Search for the cell housing the specified text and yield its [X, Y] center coordinate. 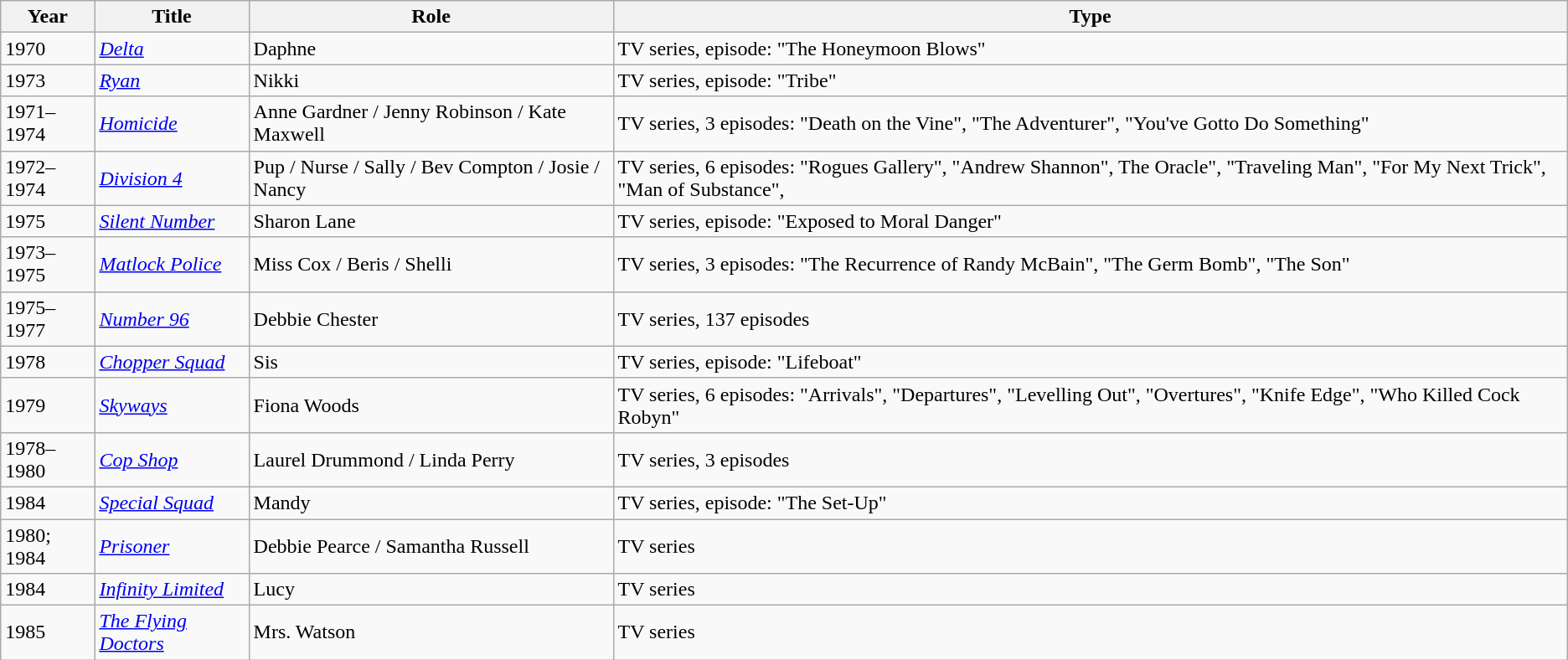
1975 [48, 221]
Matlock Police [172, 265]
Pup / Nurse / Sally / Bev Compton / Josie / Nancy [431, 178]
Role [431, 17]
Anne Gardner / Jenny Robinson / Kate Maxwell [431, 124]
Delta [172, 49]
Division 4 [172, 178]
1978–1980 [48, 459]
TV series, 3 episodes: "The Recurrence of Randy McBain", "The Germ Bomb", "The Son" [1091, 265]
Fiona Woods [431, 405]
TV series, 6 episodes: "Rogues Gallery", "Andrew Shannon", The Oracle", "Traveling Man", "For My Next Trick", "Man of Substance", [1091, 178]
1979 [48, 405]
TV series, episode: "Exposed to Moral Danger" [1091, 221]
TV series, 6 episodes: "Arrivals", "Departures", "Levelling Out", "Overtures", "Knife Edge", "Who Killed Cock Robyn" [1091, 405]
Laurel Drummond / Linda Perry [431, 459]
1978 [48, 362]
Lucy [431, 590]
1973 [48, 80]
TV series, 137 episodes [1091, 318]
1973–1975 [48, 265]
Nikki [431, 80]
TV series, episode: "Lifeboat" [1091, 362]
Type [1091, 17]
TV series, 3 episodes [1091, 459]
TV series, 3 episodes: "Death on the Vine", "The Adventurer", "You've Gotto Do Something" [1091, 124]
1975–1977 [48, 318]
Chopper Squad [172, 362]
Prisoner [172, 546]
TV series, episode: "The Honeymoon Blows" [1091, 49]
Mandy [431, 503]
Ryan [172, 80]
Silent Number [172, 221]
The Flying Doctors [172, 633]
Special Squad [172, 503]
TV series, episode: "The Set-Up" [1091, 503]
Debbie Chester [431, 318]
Skyways [172, 405]
Year [48, 17]
1972–1974 [48, 178]
Daphne [431, 49]
Sharon Lane [431, 221]
TV series, episode: "Tribe" [1091, 80]
Sis [431, 362]
1971–1974 [48, 124]
1970 [48, 49]
Homicide [172, 124]
1985 [48, 633]
Mrs. Watson [431, 633]
Number 96 [172, 318]
Miss Cox / Beris / Shelli [431, 265]
Debbie Pearce / Samantha Russell [431, 546]
Cop Shop [172, 459]
1980; 1984 [48, 546]
Infinity Limited [172, 590]
Title [172, 17]
